Search for the cell housing the specified text and yield its (X, Y) center coordinate. 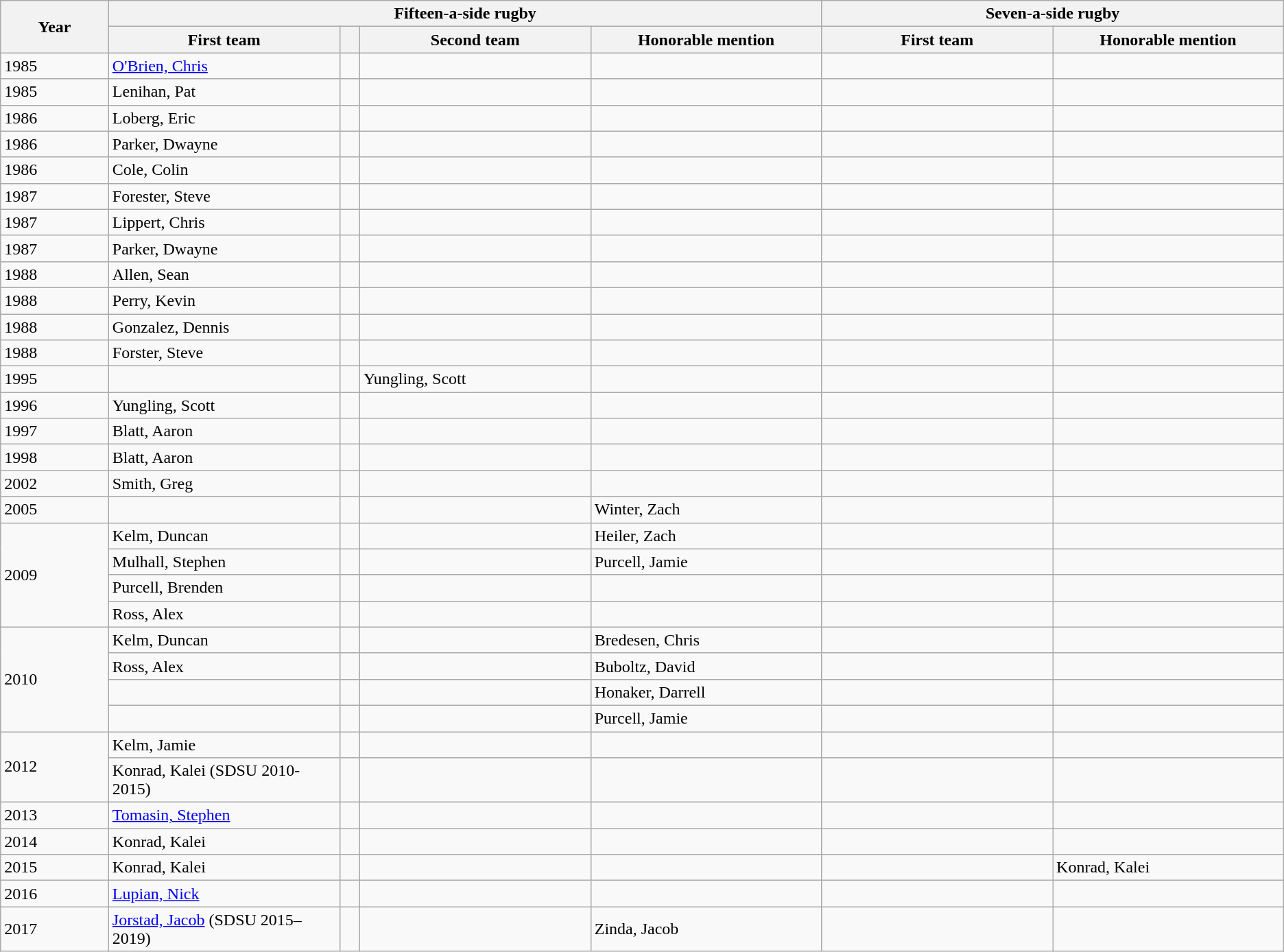
1997 (55, 431)
1996 (55, 405)
2016 (55, 894)
Kelm, Jamie (224, 744)
Lupian, Nick (224, 894)
Jorstad, Jacob (SDSU 2015–2019) (224, 929)
Seven-a-side rugby (1052, 14)
Second team (476, 40)
2015 (55, 868)
Lenihan, Pat (224, 92)
Heiler, Zach (706, 536)
Buboltz, David (706, 666)
Bredesen, Chris (706, 640)
Zinda, Jacob (706, 929)
Perry, Kevin (224, 300)
2013 (55, 816)
Mulhall, Stephen (224, 562)
Year (55, 27)
2005 (55, 510)
2009 (55, 575)
2002 (55, 484)
Loberg, Eric (224, 118)
Lippert, Chris (224, 222)
Cole, Colin (224, 170)
Winter, Zach (706, 510)
1998 (55, 457)
O'Brien, Chris (224, 66)
Purcell, Brenden (224, 588)
Gonzalez, Dennis (224, 327)
Allen, Sean (224, 274)
Forester, Steve (224, 196)
2010 (55, 679)
2017 (55, 929)
Honaker, Darrell (706, 692)
Smith, Greg (224, 484)
2014 (55, 842)
Fifteen-a-side rugby (465, 14)
2012 (55, 767)
1995 (55, 379)
Forster, Steve (224, 353)
Tomasin, Stephen (224, 816)
Konrad, Kalei (SDSU 2010-2015) (224, 781)
